Locate the cell with the specified text and output its [X, Y] center coordinate. 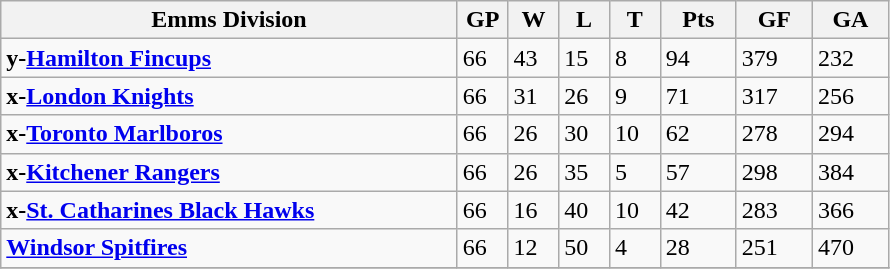
GP [482, 20]
298 [774, 172]
y-Hamilton Fincups [230, 58]
294 [850, 134]
9 [634, 96]
366 [850, 210]
Pts [698, 20]
GA [850, 20]
379 [774, 58]
256 [850, 96]
62 [698, 134]
71 [698, 96]
Emms Division [230, 20]
30 [584, 134]
28 [698, 248]
x-Kitchener Rangers [230, 172]
278 [774, 134]
94 [698, 58]
4 [634, 248]
42 [698, 210]
T [634, 20]
15 [584, 58]
470 [850, 248]
x-London Knights [230, 96]
232 [850, 58]
57 [698, 172]
16 [534, 210]
283 [774, 210]
251 [774, 248]
x-St. Catharines Black Hawks [230, 210]
40 [584, 210]
12 [534, 248]
317 [774, 96]
x-Toronto Marlboros [230, 134]
L [584, 20]
5 [634, 172]
50 [584, 248]
43 [534, 58]
35 [584, 172]
GF [774, 20]
384 [850, 172]
31 [534, 96]
8 [634, 58]
Windsor Spitfires [230, 248]
W [534, 20]
